For the text-containing cell, return its midpoint in [x, y] coordinate format. 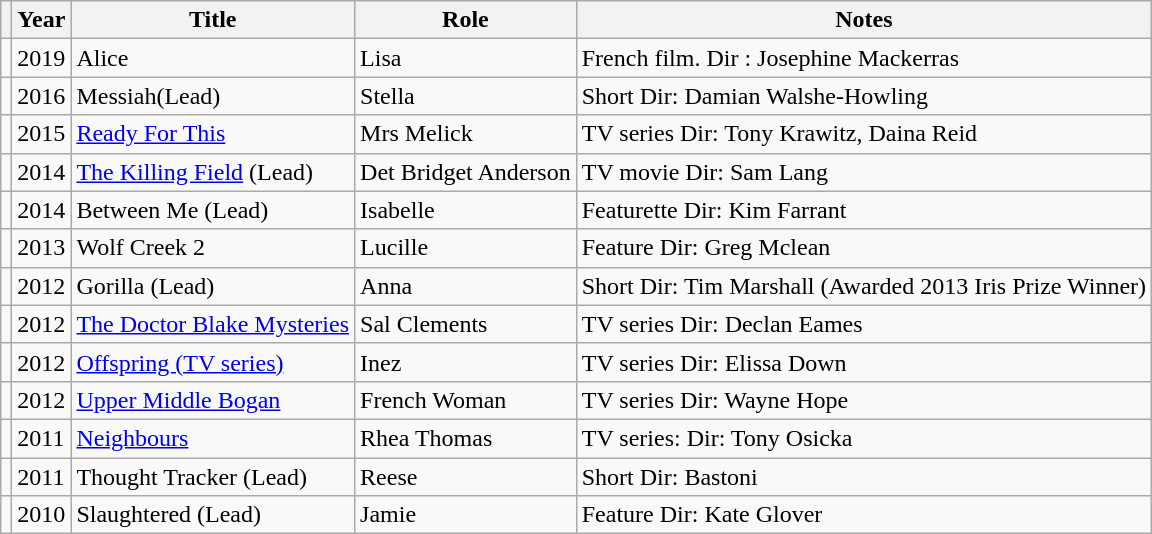
Notes [864, 20]
Featurette Dir: Kim Farrant [864, 210]
2016 [42, 96]
The Killing Field (Lead) [213, 172]
Wolf Creek 2 [213, 248]
Short Dir: Damian Walshe-Howling [864, 96]
Gorilla (Lead) [213, 286]
Feature Dir: Kate Glover [864, 515]
Neighbours [213, 438]
TV series Dir: Declan Eames [864, 324]
Ready For This [213, 134]
Lucille [466, 248]
Anna [466, 286]
Jamie [466, 515]
Short Dir: Bastoni [864, 477]
TV movie Dir: Sam Lang [864, 172]
Reese [466, 477]
Title [213, 20]
Year [42, 20]
The Doctor Blake Mysteries [213, 324]
Stella [466, 96]
French Woman [466, 400]
Upper Middle Bogan [213, 400]
TV series: Dir: Tony Osicka [864, 438]
Thought Tracker (Lead) [213, 477]
2013 [42, 248]
TV series Dir: Elissa Down [864, 362]
TV series Dir: Tony Krawitz, Daina Reid [864, 134]
Mrs Melick [466, 134]
Det Bridget Anderson [466, 172]
Slaughtered (Lead) [213, 515]
Short Dir: Tim Marshall (Awarded 2013 Iris Prize Winner) [864, 286]
Sal Clements [466, 324]
Isabelle [466, 210]
TV series Dir: Wayne Hope [864, 400]
Between Me (Lead) [213, 210]
Offspring (TV series) [213, 362]
2015 [42, 134]
Role [466, 20]
2010 [42, 515]
Inez [466, 362]
Feature Dir: Greg Mclean [864, 248]
2019 [42, 58]
Messiah(Lead) [213, 96]
Alice [213, 58]
French film. Dir : Josephine Mackerras [864, 58]
Lisa [466, 58]
Rhea Thomas [466, 438]
